Capture the cell that displays the provided text and extract its [x, y] central coordinate. 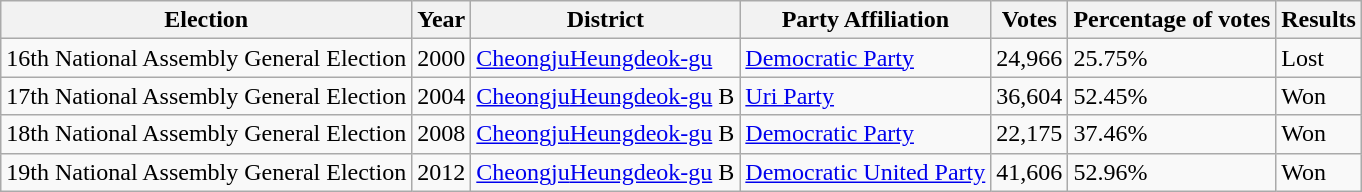
Lost [1319, 58]
Election [206, 20]
25.75% [1172, 58]
37.46% [1172, 134]
36,604 [1030, 96]
Party Affiliation [866, 20]
Results [1319, 20]
Votes [1030, 20]
2008 [442, 134]
District [606, 20]
Uri Party [866, 96]
52.45% [1172, 96]
41,606 [1030, 172]
2000 [442, 58]
CheongjuHeungdeok-gu [606, 58]
22,175 [1030, 134]
18th National Assembly General Election [206, 134]
52.96% [1172, 172]
Percentage of votes [1172, 20]
24,966 [1030, 58]
2004 [442, 96]
Democratic United Party [866, 172]
19th National Assembly General Election [206, 172]
2012 [442, 172]
16th National Assembly General Election [206, 58]
17th National Assembly General Election [206, 96]
Year [442, 20]
